Output the [X, Y] coordinate of the center of the cell containing the given text.  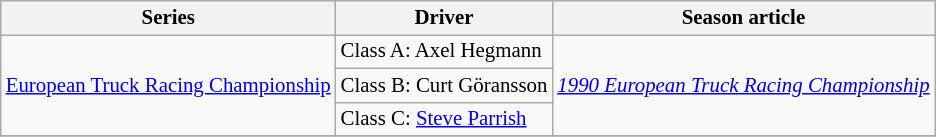
Series [168, 18]
Class B: Curt Göransson [444, 85]
Season article [743, 18]
Class A: Axel Hegmann [444, 51]
Class C: Steve Parrish [444, 119]
Driver [444, 18]
European Truck Racing Championship [168, 85]
1990 European Truck Racing Championship [743, 85]
